For the text-containing cell, return its midpoint in (X, Y) coordinate format. 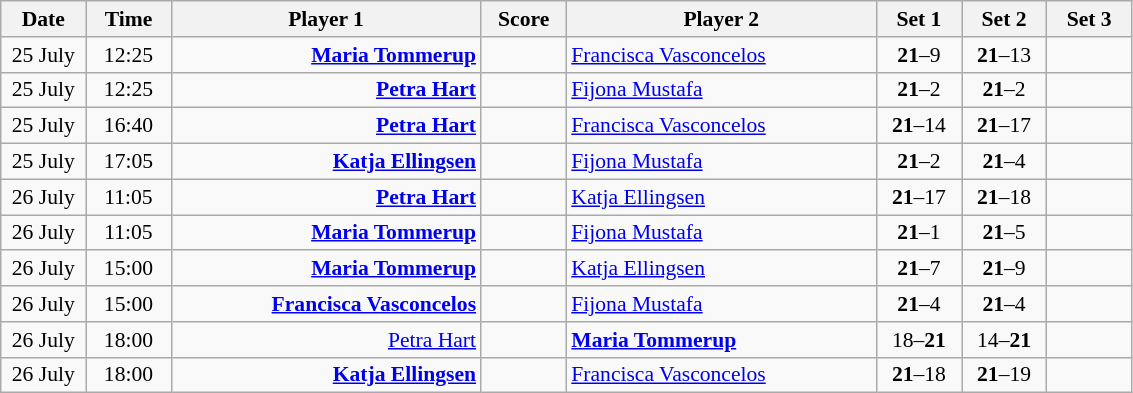
18–21 (918, 340)
21–19 (1004, 375)
Set 2 (1004, 19)
21–7 (918, 269)
Player 1 (326, 19)
16:40 (128, 126)
Set 3 (1090, 19)
Date (44, 19)
21–14 (918, 126)
Time (128, 19)
17:05 (128, 162)
14–21 (1004, 340)
Set 1 (918, 19)
21–13 (1004, 55)
21–1 (918, 233)
21–5 (1004, 233)
Score (524, 19)
Player 2 (721, 19)
